Identify which cell holds the provided text, then report its (x, y) central coordinate. 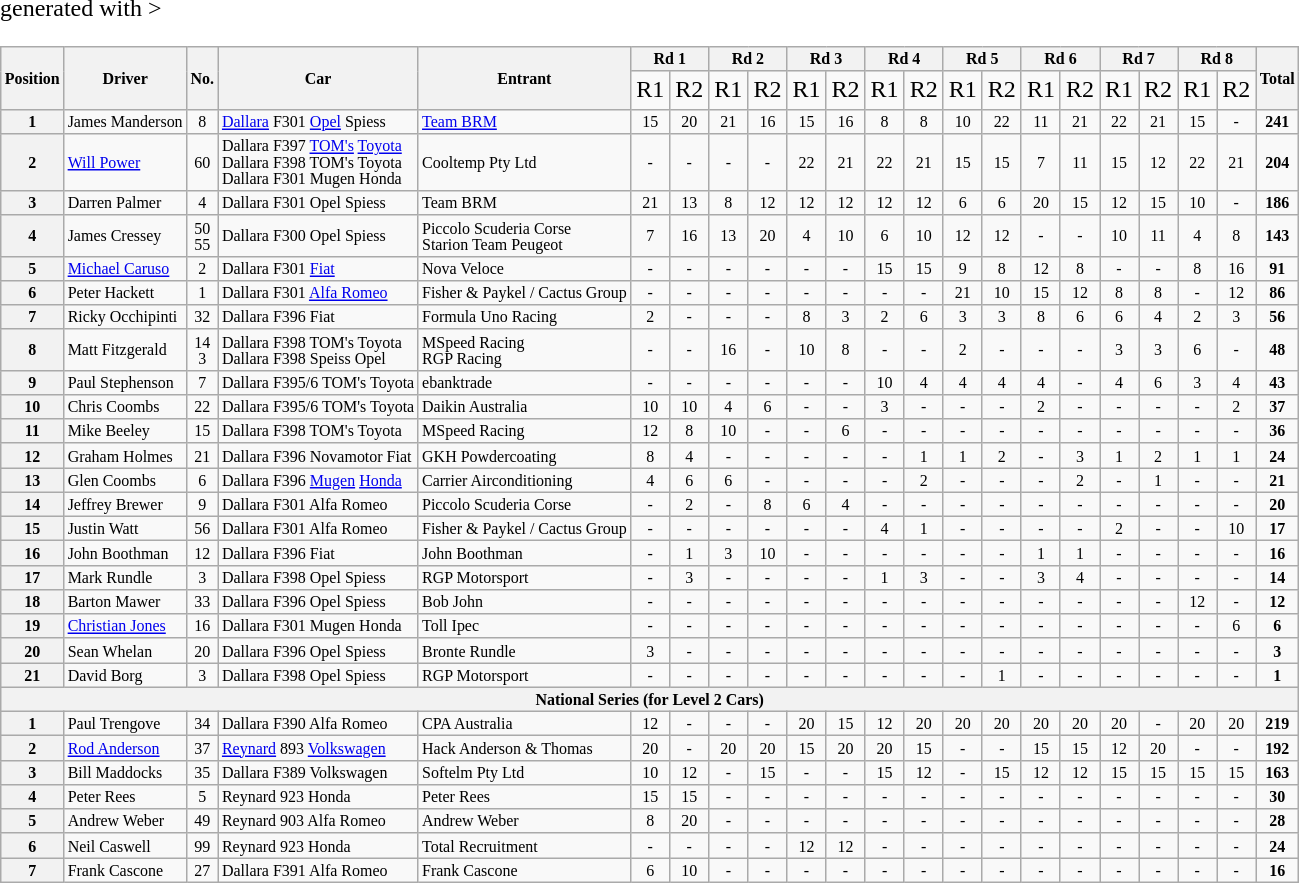
163 (1278, 772)
Dallara F300 Opel Spiess (318, 236)
National Series (for Level 2 Cars) (650, 699)
Softelm Pty Ltd (524, 772)
Glen Coombs (126, 480)
Mark Rundle (126, 577)
Daikin Australia (524, 407)
MSpeed Racing (524, 431)
MSpeed RacingRGP Racing (524, 350)
No. (202, 78)
Bronte Rundle (524, 650)
91 (1278, 268)
Peter Hackett (126, 293)
Formula Uno Racing (524, 317)
David Borg (126, 675)
Rd 4 (904, 59)
241 (1278, 121)
Dallara F398 TOM's ToyotaDallara F398 Speiss Opel (318, 350)
Hack Anderson & Thomas (524, 748)
Toll Ipec (524, 626)
Bill Maddocks (126, 772)
CPA Australia (524, 723)
Carrier Airconditioning (524, 480)
Piccolo Scuderia Corse (524, 504)
Paul Stephenson (126, 382)
60 (202, 162)
204 (1278, 162)
Christian Jones (126, 626)
Rd 1 (670, 59)
Barton Mawer (126, 602)
Nova Veloce (524, 268)
Total (1278, 78)
Matt Fitzgerald (126, 350)
Michael Caruso (126, 268)
143 (1278, 236)
Reynard 903 Alfa Romeo (318, 821)
Entrant (524, 78)
Dallara F396 Novamotor Fiat (318, 455)
32 (202, 317)
Jeffrey Brewer (126, 504)
ebanktrade (524, 382)
Rd 7 (1139, 59)
Justin Watt (126, 528)
219 (1278, 723)
Dallara F301 Fiat (318, 268)
35 (202, 772)
Driver (126, 78)
192 (1278, 748)
34 (202, 723)
27 (202, 870)
36 (1278, 431)
Piccolo Scuderia CorseStarion Team Peugeot (524, 236)
18 (32, 602)
Rd 2 (748, 59)
Dallara F301 Mugen Honda (318, 626)
99 (202, 845)
186 (1278, 203)
Graham Holmes (126, 455)
19 (32, 626)
James Manderson (126, 121)
28 (1278, 821)
43 (1278, 382)
Will Power (126, 162)
14 3 (202, 350)
Rd 6 (1060, 59)
Cooltemp Pty Ltd (524, 162)
Car (318, 78)
Paul Trengove (126, 723)
Mike Beeley (126, 431)
Chris Coombs (126, 407)
Dallara F398 TOM's Toyota (318, 431)
Rd 5 (982, 59)
James Cressey (126, 236)
Dallara F390 Alfa Romeo (318, 723)
33 (202, 602)
Dallara F389 Volkswagen (318, 772)
Sean Whelan (126, 650)
Dallara F396 Mugen Honda (318, 480)
Bob John (524, 602)
Position (32, 78)
Reynard 893 Volkswagen (318, 748)
Rod Anderson (126, 748)
GKH Powdercoating (524, 455)
Neil Caswell (126, 845)
Ricky Occhipinti (126, 317)
86 (1278, 293)
Dallara F391 Alfa Romeo (318, 870)
Rd 8 (1217, 59)
Dallara F397 TOM's ToyotaDallara F398 TOM's ToyotaDallara F301 Mugen Honda (318, 162)
Total Recruitment (524, 845)
Darren Palmer (126, 203)
30 (1278, 797)
Rd 3 (826, 59)
48 (1278, 350)
5055 (202, 236)
49 (202, 821)
